Determine the [X, Y] coordinate at the center of the cell enclosing the given text.  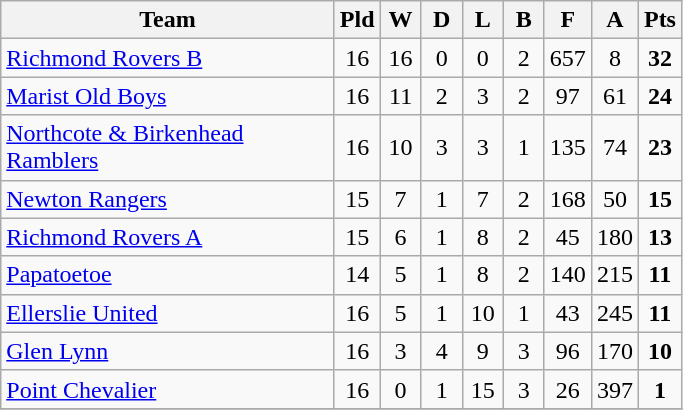
6 [400, 237]
657 [568, 58]
32 [660, 58]
Point Chevalier [168, 389]
A [614, 20]
Papatoetoe [168, 275]
9 [482, 351]
74 [614, 148]
23 [660, 148]
14 [357, 275]
215 [614, 275]
140 [568, 275]
135 [568, 148]
24 [660, 96]
97 [568, 96]
180 [614, 237]
L [482, 20]
W [400, 20]
168 [568, 199]
50 [614, 199]
Team [168, 20]
43 [568, 313]
Ellerslie United [168, 313]
26 [568, 389]
Pts [660, 20]
45 [568, 237]
397 [614, 389]
170 [614, 351]
61 [614, 96]
D [442, 20]
F [568, 20]
B [524, 20]
Northcote & Birkenhead Ramblers [168, 148]
96 [568, 351]
Richmond Rovers B [168, 58]
Pld [357, 20]
Newton Rangers [168, 199]
Richmond Rovers A [168, 237]
Glen Lynn [168, 351]
4 [442, 351]
Marist Old Boys [168, 96]
13 [660, 237]
245 [614, 313]
